Output the [X, Y] coordinate of the center of the cell containing the given text.  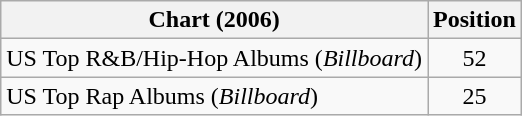
US Top Rap Albums (Billboard) [214, 96]
25 [475, 96]
Position [475, 20]
Chart (2006) [214, 20]
US Top R&B/Hip-Hop Albums (Billboard) [214, 58]
52 [475, 58]
